Find where the given text appears and provide that cell's center as [x, y] coordinate. 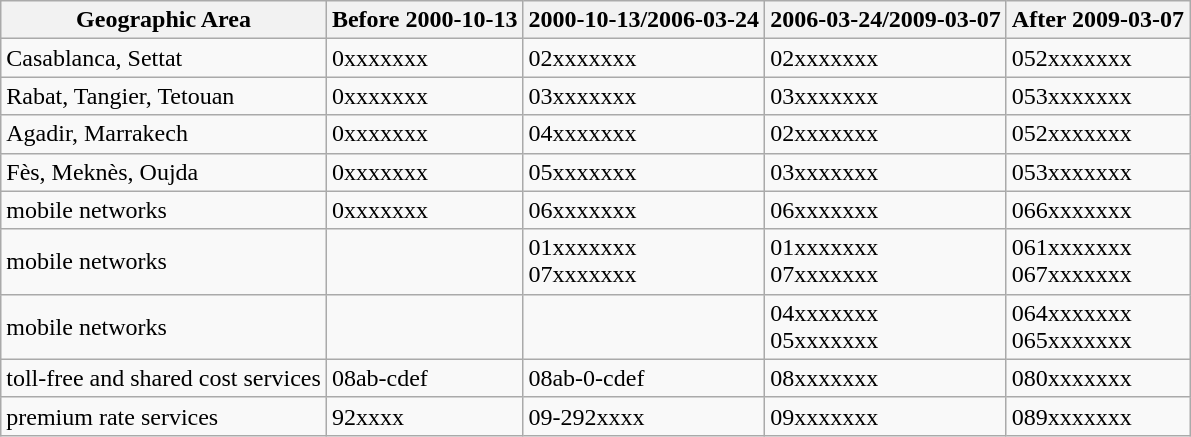
09-292xxxx [644, 416]
Geographic Area [164, 20]
Before 2000-10-13 [424, 20]
08xxxxxxx [886, 378]
066xxxxxxx [1098, 210]
04xxxxxxx05xxxxxxx [886, 326]
08ab-cdef [424, 378]
08ab-0-cdef [644, 378]
061xxxxxxx067xxxxxxx [1098, 262]
2000-10-13/2006-03-24 [644, 20]
080xxxxxxx [1098, 378]
Agadir, Marrakech [164, 134]
92xxxx [424, 416]
Fès, Meknès, Oujda [164, 172]
Casablanca, Settat [164, 58]
toll-free and shared cost services [164, 378]
09xxxxxxx [886, 416]
04xxxxxxx [644, 134]
064xxxxxxx065xxxxxxx [1098, 326]
05xxxxxxx [644, 172]
premium rate services [164, 416]
Rabat, Tangier, Tetouan [164, 96]
089xxxxxxx [1098, 416]
2006-03-24/2009-03-07 [886, 20]
After 2009-03-07 [1098, 20]
